Determine the [X, Y] coordinate at the center of the cell enclosing the given text.  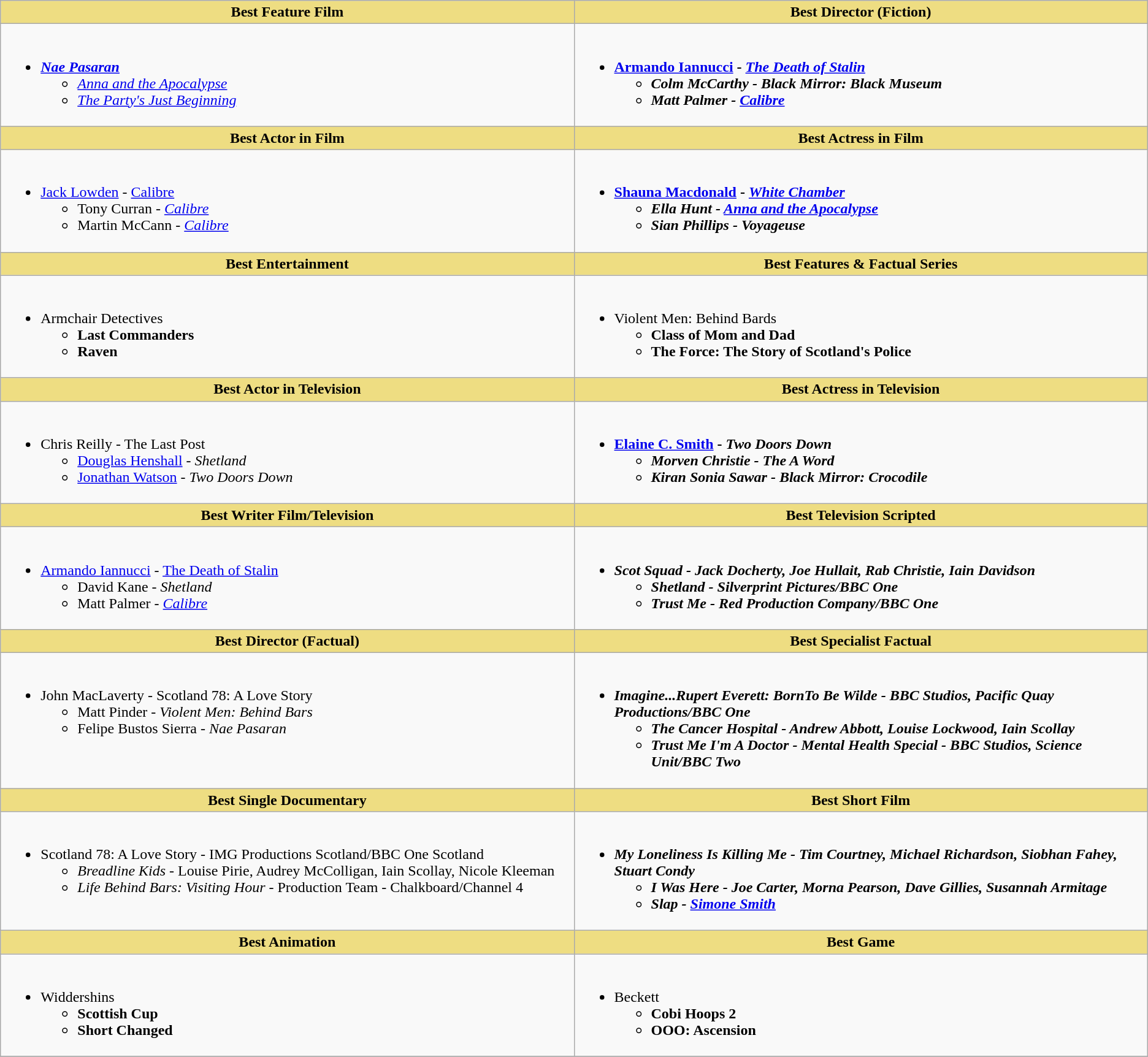
Shauna Macdonald - White ChamberElla Hunt - Anna and the ApocalypseSian Phillips - Voyageuse [861, 201]
Best Short Film [861, 800]
Violent Men: Behind BardsClass of Mom and DadThe Force: The Story of Scotland's Police [861, 326]
Armchair DetectivesLast CommandersRaven [287, 326]
Best Actor in Television [287, 389]
Nae PasaranAnna and the ApocalypseThe Party's Just Beginning [287, 75]
Best Television Scripted [861, 515]
Best Features & Factual Series [861, 264]
Best Game [861, 942]
Best Feature Film [287, 12]
Elaine C. Smith - Two Doors DownMorven Christie - The A WordKiran Sonia Sawar - Black Mirror: Crocodile [861, 452]
Best Actress in Film [861, 138]
Jack Lowden - CalibreTony Curran - CalibreMartin McCann - Calibre [287, 201]
Best Animation [287, 942]
Best Single Documentary [287, 800]
Best Writer Film/Television [287, 515]
Best Specialist Factual [861, 641]
Best Actor in Film [287, 138]
Best Entertainment [287, 264]
Scot Squad - Jack Docherty, Joe Hullait, Rab Christie, Iain DavidsonShetland - Silverprint Pictures/BBC OneTrust Me - Red Production Company/BBC One [861, 578]
Armando Iannucci - The Death of StalinColm McCarthy - Black Mirror: Black MuseumMatt Palmer - Calibre [861, 75]
Best Director (Factual) [287, 641]
Best Director (Fiction) [861, 12]
WiddershinsScottish CupShort Changed [287, 1005]
Chris Reilly - The Last PostDouglas Henshall - ShetlandJonathan Watson - Two Doors Down [287, 452]
John MacLaverty - Scotland 78: A Love StoryMatt Pinder - Violent Men: Behind BarsFelipe Bustos Sierra - Nae Pasaran [287, 720]
Armando Iannucci - The Death of StalinDavid Kane - ShetlandMatt Palmer - Calibre [287, 578]
Best Actress in Television [861, 389]
BeckettCobi Hoops 2OOO: Ascension [861, 1005]
